Detect which cell encompasses the target text, then output its [X, Y] center coordinate. 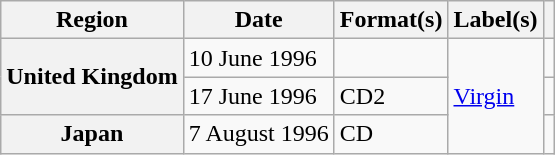
7 August 1996 [258, 134]
Label(s) [496, 20]
Region [92, 20]
CD2 [391, 96]
Virgin [496, 96]
United Kingdom [92, 77]
CD [391, 134]
10 June 1996 [258, 58]
Date [258, 20]
17 June 1996 [258, 96]
Format(s) [391, 20]
Japan [92, 134]
